Extract the [x, y] coordinate from the center of the cell holding the provided text.  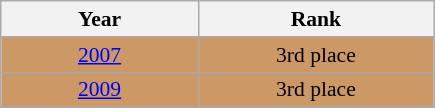
2007 [100, 55]
2009 [100, 90]
Year [100, 19]
Rank [316, 19]
